From the cell containing the given text, extract its center point as [x, y] coordinate. 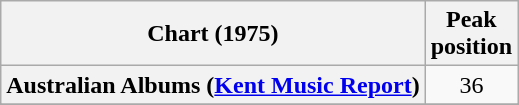
Chart (1975) [213, 34]
Australian Albums (Kent Music Report) [213, 85]
Peakposition [471, 34]
36 [471, 85]
